From the cell containing the given text, extract its center point as [X, Y] coordinate. 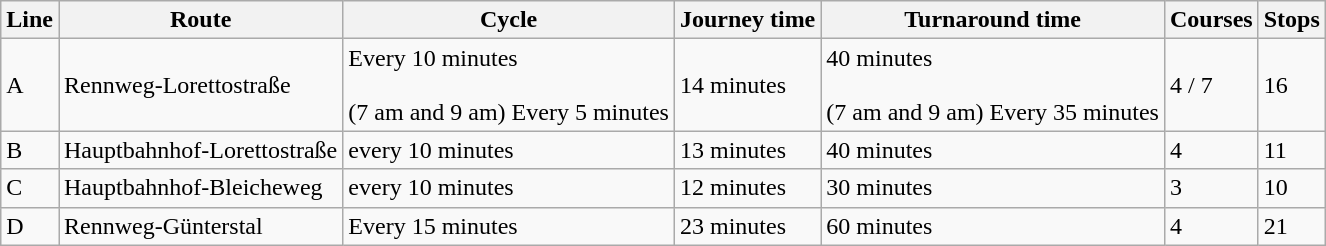
40 minutes(7 am and 9 am) Every 35 minutes [993, 85]
Every 15 minutes [509, 226]
12 minutes [747, 188]
Courses [1211, 20]
Line [30, 20]
60 minutes [993, 226]
Rennweg-Günterstal [200, 226]
C [30, 188]
Stops [1292, 20]
Route [200, 20]
A [30, 85]
Cycle [509, 20]
13 minutes [747, 150]
21 [1292, 226]
3 [1211, 188]
40 minutes [993, 150]
23 minutes [747, 226]
Hauptbahnhof-Lorettostraße [200, 150]
Turnaround time [993, 20]
Journey time [747, 20]
Every 10 minutes(7 am and 9 am) Every 5 minutes [509, 85]
4 / 7 [1211, 85]
Hauptbahnhof-Bleicheweg [200, 188]
10 [1292, 188]
30 minutes [993, 188]
Rennweg-Lorettostraße [200, 85]
16 [1292, 85]
11 [1292, 150]
B [30, 150]
D [30, 226]
14 minutes [747, 85]
